From the cell containing the given text, extract its center point as (x, y) coordinate. 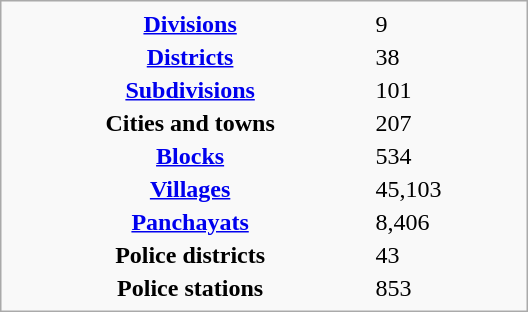
Divisions (190, 24)
Police districts (190, 255)
853 (446, 288)
9 (446, 24)
Districts (190, 57)
Blocks (190, 156)
45,103 (446, 189)
Panchayats (190, 222)
101 (446, 90)
38 (446, 57)
43 (446, 255)
8,406 (446, 222)
534 (446, 156)
Subdivisions (190, 90)
Villages (190, 189)
Police stations (190, 288)
Cities and towns (190, 123)
207 (446, 123)
